Search for the cell housing the specified text and yield its (x, y) center coordinate. 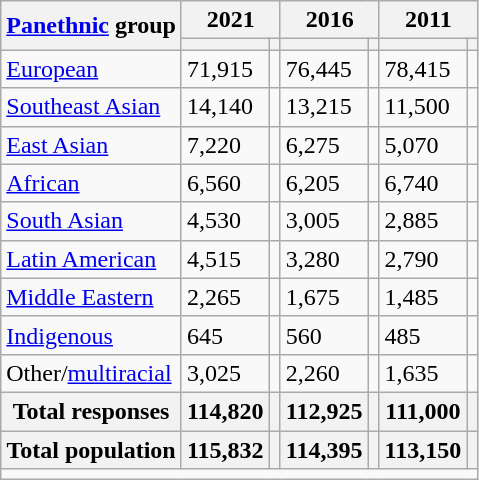
Panethnic group (92, 26)
645 (225, 335)
2,265 (225, 297)
71,915 (225, 69)
114,820 (225, 411)
Indigenous (92, 335)
1,485 (423, 297)
South Asian (92, 221)
560 (324, 335)
2,260 (324, 373)
485 (423, 335)
2016 (330, 20)
6,275 (324, 145)
6,560 (225, 183)
114,395 (324, 449)
1,635 (423, 373)
11,500 (423, 107)
Total population (92, 449)
Total responses (92, 411)
3,005 (324, 221)
6,740 (423, 183)
Southeast Asian (92, 107)
113,150 (423, 449)
2021 (230, 20)
East Asian (92, 145)
14,140 (225, 107)
4,515 (225, 259)
5,070 (423, 145)
3,025 (225, 373)
2,885 (423, 221)
2,790 (423, 259)
115,832 (225, 449)
African (92, 183)
7,220 (225, 145)
111,000 (423, 411)
4,530 (225, 221)
European (92, 69)
76,445 (324, 69)
Middle Eastern (92, 297)
3,280 (324, 259)
13,215 (324, 107)
Other/multiracial (92, 373)
112,925 (324, 411)
2011 (428, 20)
6,205 (324, 183)
78,415 (423, 69)
Latin American (92, 259)
1,675 (324, 297)
